From the cell containing the given text, extract its center point as (X, Y) coordinate. 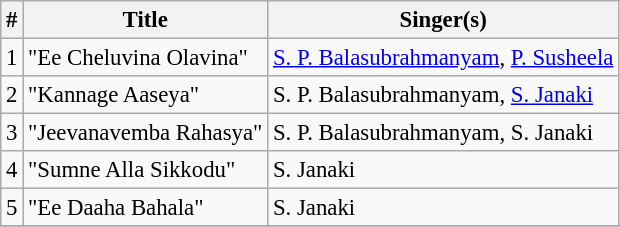
Title (146, 20)
4 (12, 170)
"Kannage Aaseya" (146, 95)
3 (12, 133)
"Jeevanavemba Rahasya" (146, 133)
"Ee Daaha Bahala" (146, 208)
S. P. Balasubrahmanyam, P. Susheela (444, 58)
# (12, 20)
Singer(s) (444, 20)
5 (12, 208)
2 (12, 95)
"Sumne Alla Sikkodu" (146, 170)
1 (12, 58)
"Ee Cheluvina Olavina" (146, 58)
